Scan for the cell matching the given text and deliver its (X, Y) coordinate at center. 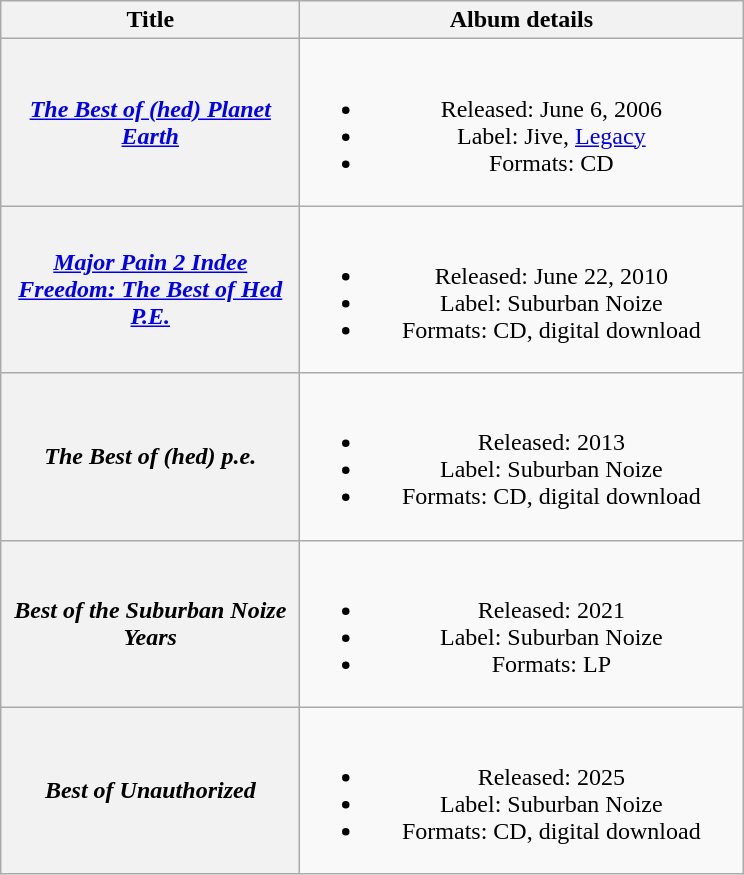
Released: 2013Label: Suburban NoizeFormats: CD, digital download (522, 456)
Best of the Suburban Noize Years (150, 624)
Title (150, 20)
Released: 2021Label: Suburban NoizeFormats: LP (522, 624)
Album details (522, 20)
The Best of (hed) p.e. (150, 456)
Released: 2025Label: Suburban NoizeFormats: CD, digital download (522, 790)
The Best of (hed) Planet Earth (150, 122)
Released: June 22, 2010Label: Suburban NoizeFormats: CD, digital download (522, 290)
Major Pain 2 Indee Freedom: The Best of Hed P.E. (150, 290)
Best of Unauthorized (150, 790)
Released: June 6, 2006Label: Jive, LegacyFormats: CD (522, 122)
